Pinpoint the cell where the given text exists, returning its (X, Y) midpoint coordinate. 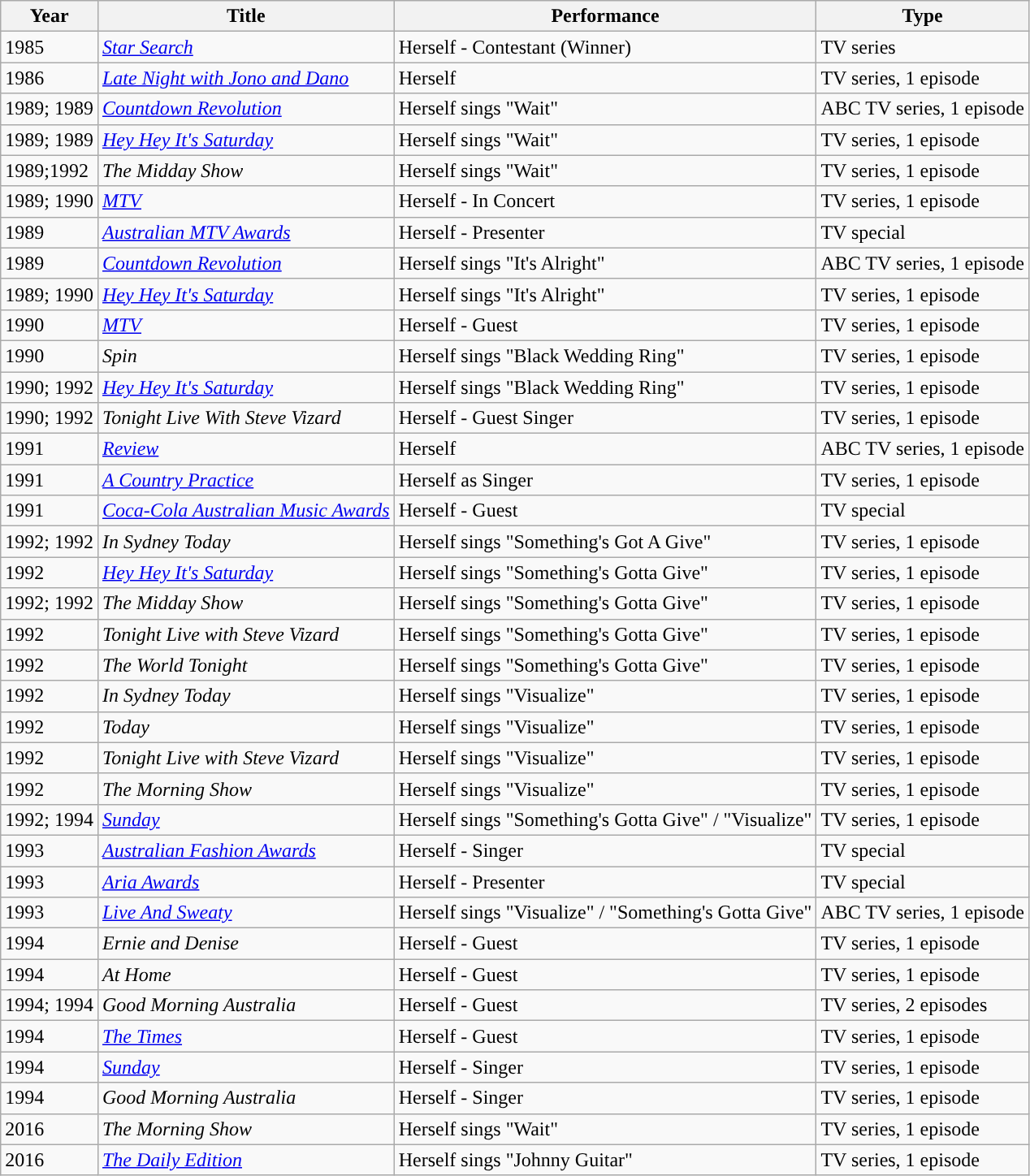
Herself as Singer (605, 480)
Herself sings "Something's Gotta Give" / "Visualize" (605, 819)
Herself - Contestant (Winner) (605, 47)
Herself sings "Johnny Guitar" (605, 1160)
The World Tonight (245, 665)
Herself sings "Visualize" / "Something's Gotta Give" (605, 913)
1994; 1994 (50, 1005)
A Country Practice (245, 480)
Title (245, 16)
1986 (50, 78)
1992; 1994 (50, 819)
Tonight Live With Steve Vizard (245, 418)
The Daily Edition (245, 1160)
Performance (605, 16)
Live And Sweaty (245, 913)
1989;1992 (50, 171)
Late Night with Jono and Dano (245, 78)
Australian Fashion Awards (245, 850)
1985 (50, 47)
Year (50, 16)
Australian MTV Awards (245, 232)
TV series (923, 47)
The Times (245, 1036)
TV series, 2 episodes (923, 1005)
Coca-Cola Australian Music Awards (245, 511)
Herself - In Concert (605, 201)
Ernie and Denise (245, 944)
Type (923, 16)
Spin (245, 356)
Herself sings "Something's Got A Give" (605, 542)
Review (245, 449)
Herself - Guest Singer (605, 418)
Star Search (245, 47)
Today (245, 727)
At Home (245, 975)
Aria Awards (245, 881)
